Return [X, Y] of the center of cell containing provided text 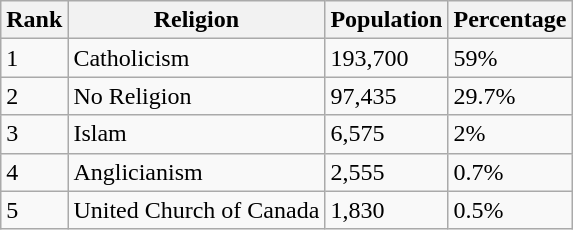
1 [34, 58]
2% [510, 134]
4 [34, 172]
2 [34, 96]
Religion [196, 20]
Anglicianism [196, 172]
59% [510, 58]
3 [34, 134]
5 [34, 210]
193,700 [386, 58]
Catholicism [196, 58]
1,830 [386, 210]
Population [386, 20]
Rank [34, 20]
6,575 [386, 134]
Islam [196, 134]
0.5% [510, 210]
97,435 [386, 96]
0.7% [510, 172]
Percentage [510, 20]
2,555 [386, 172]
United Church of Canada [196, 210]
29.7% [510, 96]
No Religion [196, 96]
